Determine the (X, Y) coordinate at the center of the cell enclosing the given text.  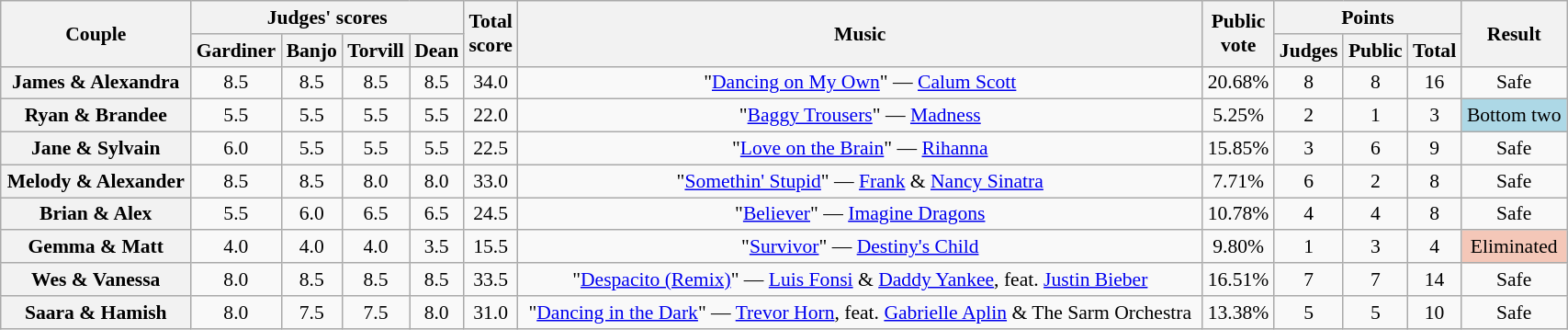
10 (1434, 313)
Saara & Hamish (96, 313)
Bottom two (1514, 116)
16 (1434, 83)
Banjo (312, 51)
"Dancing on My Own" — Calum Scott (860, 83)
24.5 (491, 214)
Gardiner (236, 51)
Gemma & Matt (96, 247)
33.5 (491, 279)
Wes & Vanessa (96, 279)
7.71% (1238, 181)
20.68% (1238, 83)
Points (1368, 17)
Judges' scores (327, 17)
Judges (1308, 51)
Jane & Sylvain (96, 149)
10.78% (1238, 214)
Melody & Alexander (96, 181)
16.51% (1238, 279)
9 (1434, 149)
31.0 (491, 313)
33.0 (491, 181)
Torvill (377, 51)
"Love on the Brain" — Rihanna (860, 149)
"Baggy Trousers" — Madness (860, 116)
James & Alexandra (96, 83)
Dean (437, 51)
Music (860, 33)
15.85% (1238, 149)
34.0 (491, 83)
5.25% (1238, 116)
13.38% (1238, 313)
3.5 (437, 247)
Totalscore (491, 33)
22.0 (491, 116)
9.80% (1238, 247)
"Dancing in the Dark" — Trevor Horn, feat. Gabrielle Aplin & The Sarm Orchestra (860, 313)
"Somethin' Stupid" — Frank & Nancy Sinatra (860, 181)
Couple (96, 33)
14 (1434, 279)
Eliminated (1514, 247)
"Despacito (Remix)" — Luis Fonsi & Daddy Yankee, feat. Justin Bieber (860, 279)
Public (1375, 51)
22.5 (491, 149)
Total (1434, 51)
"Survivor" — Destiny's Child (860, 247)
Brian & Alex (96, 214)
15.5 (491, 247)
Ryan & Brandee (96, 116)
Result (1514, 33)
"Believer" — Imagine Dragons (860, 214)
Publicvote (1238, 33)
